Detect which cell encompasses the target text, then output its (x, y) center coordinate. 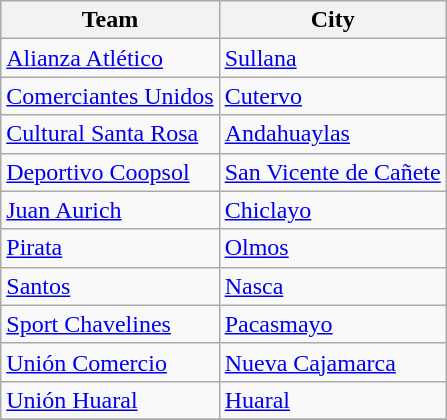
Alianza Atlético (110, 58)
Team (110, 20)
Sullana (332, 58)
Pacasmayo (332, 324)
Santos (110, 286)
Unión Comercio (110, 362)
Cultural Santa Rosa (110, 134)
Deportivo Coopsol (110, 172)
Comerciantes Unidos (110, 96)
Olmos (332, 248)
Sport Chavelines (110, 324)
City (332, 20)
Andahuaylas (332, 134)
San Vicente de Cañete (332, 172)
Pirata (110, 248)
Cutervo (332, 96)
Juan Aurich (110, 210)
Huaral (332, 400)
Chiclayo (332, 210)
Nueva Cajamarca (332, 362)
Unión Huaral (110, 400)
Nasca (332, 286)
